From the cell containing the given text, extract its center point as [x, y] coordinate. 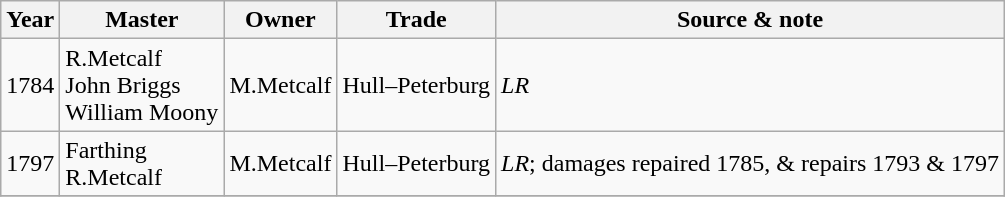
Master [142, 20]
Trade [416, 20]
Year [30, 20]
LR [750, 85]
1797 [30, 164]
Source & note [750, 20]
Owner [280, 20]
R.MetcalfJohn BriggsWilliam Moony [142, 85]
LR; damages repaired 1785, & repairs 1793 & 1797 [750, 164]
FarthingR.Metcalf [142, 164]
1784 [30, 85]
